For the text-containing cell, return its midpoint in [x, y] coordinate format. 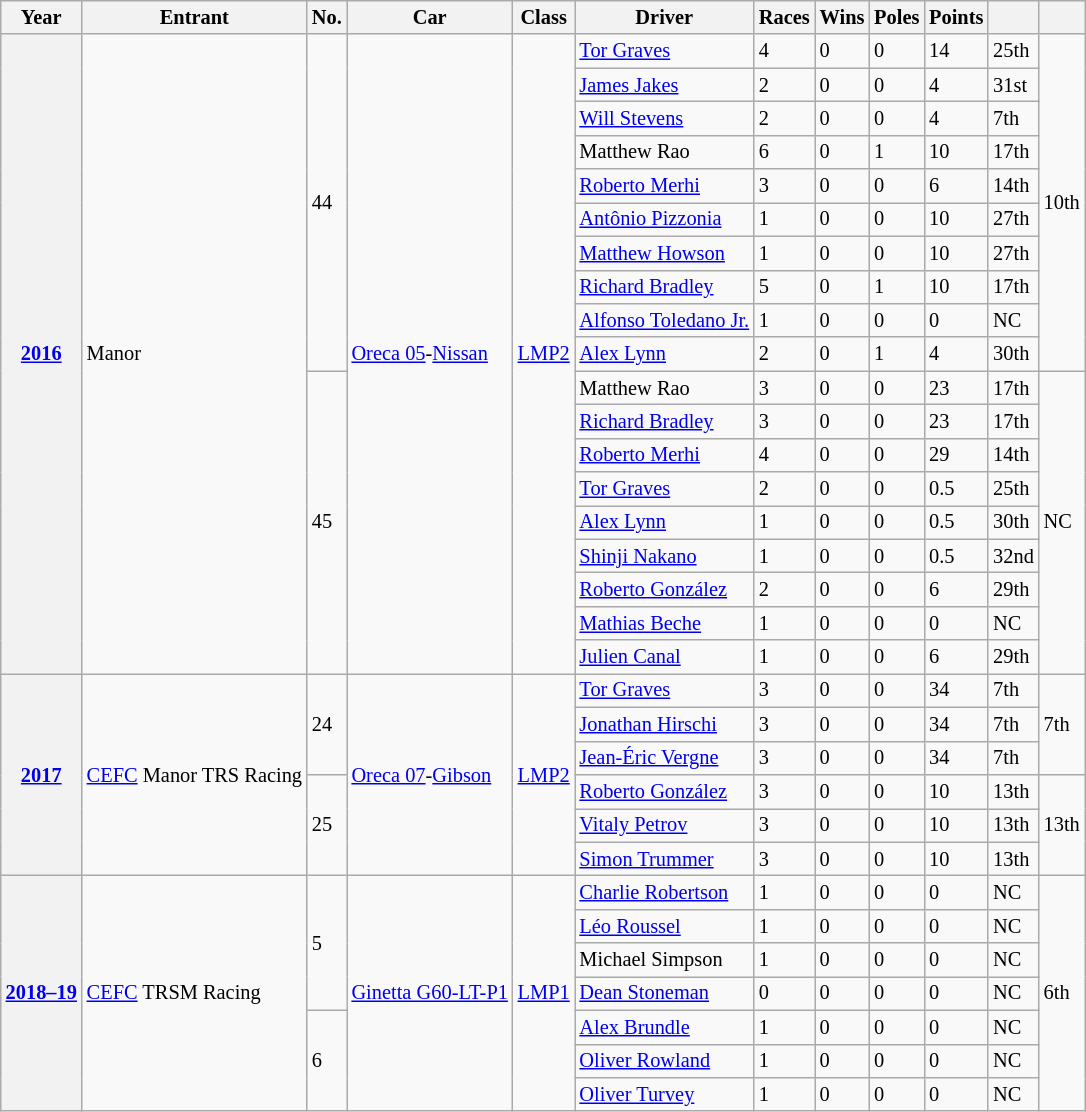
Oreca 05-Nissan [430, 354]
2018–19 [42, 993]
Jonathan Hirschi [664, 724]
Léo Roussel [664, 926]
Manor [194, 354]
Oreca 07-Gibson [430, 774]
LMP1 [544, 993]
24 [327, 724]
Dean Stoneman [664, 993]
2017 [42, 774]
Poles [896, 17]
Simon Trummer [664, 859]
No. [327, 17]
Michael Simpson [664, 960]
Vitaly Petrov [664, 825]
2016 [42, 354]
James Jakes [664, 85]
Antônio Pizzonia [664, 219]
Entrant [194, 17]
Alfonso Toledano Jr. [664, 320]
14 [956, 51]
Oliver Rowland [664, 1061]
CEFC TRSM Racing [194, 993]
45 [327, 522]
Year [42, 17]
Matthew Howson [664, 253]
44 [327, 202]
31st [1013, 85]
Driver [664, 17]
CEFC Manor TRS Racing [194, 774]
Shinji Nakano [664, 556]
Julien Canal [664, 657]
Oliver Turvey [664, 1094]
Mathias Beche [664, 623]
10th [1062, 202]
25 [327, 824]
Charlie Robertson [664, 892]
Wins [842, 17]
Ginetta G60-LT-P1 [430, 993]
Points [956, 17]
Car [430, 17]
Class [544, 17]
29 [956, 455]
Will Stevens [664, 118]
Races [784, 17]
Jean-Éric Vergne [664, 758]
6th [1062, 993]
Alex Brundle [664, 1027]
32nd [1013, 556]
